Find where the given text appears and provide that cell's center as (X, Y) coordinate. 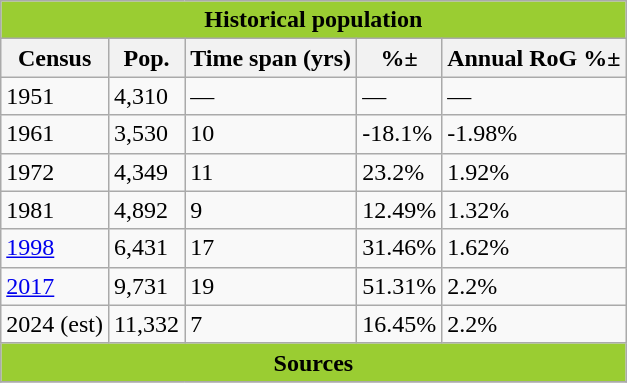
17 (271, 248)
1998 (55, 248)
11 (271, 172)
16.45% (400, 324)
12.49% (400, 210)
Sources (314, 362)
Time span (yrs) (271, 58)
Pop. (146, 58)
2017 (55, 286)
23.2% (400, 172)
3,530 (146, 134)
6,431 (146, 248)
4,892 (146, 210)
7 (271, 324)
4,310 (146, 96)
1981 (55, 210)
51.31% (400, 286)
1961 (55, 134)
1951 (55, 96)
Historical population (314, 20)
%± (400, 58)
2024 (est) (55, 324)
10 (271, 134)
1.32% (534, 210)
Annual RoG %± (534, 58)
9 (271, 210)
11,332 (146, 324)
Census (55, 58)
1.62% (534, 248)
-1.98% (534, 134)
1.92% (534, 172)
-18.1% (400, 134)
19 (271, 286)
9,731 (146, 286)
31.46% (400, 248)
4,349 (146, 172)
1972 (55, 172)
